Scan for the cell matching the given text and deliver its (X, Y) coordinate at center. 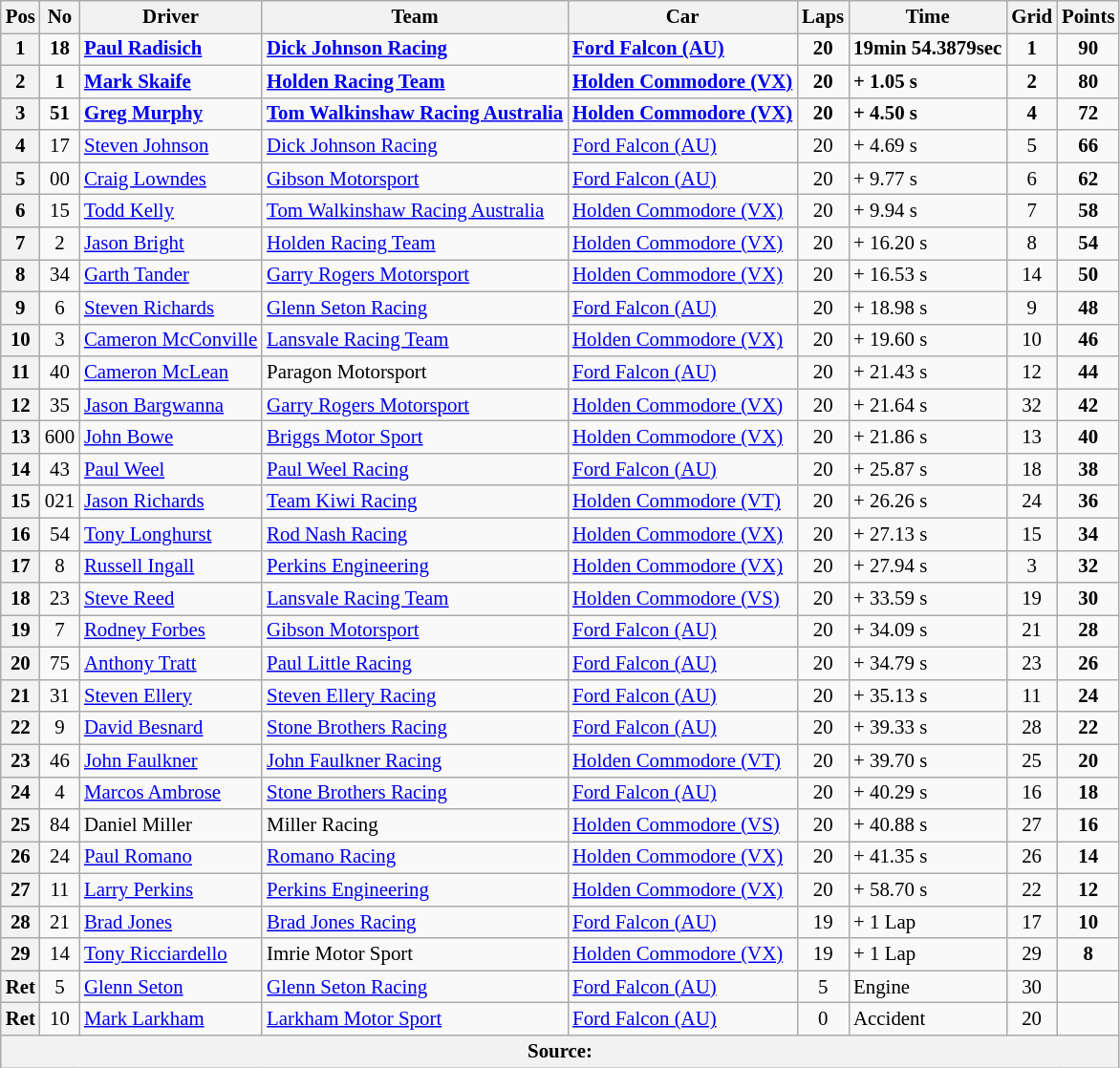
John Faulkner (170, 760)
Steven Johnson (170, 146)
Todd Kelly (170, 211)
31 (59, 695)
Rod Nash Racing (415, 534)
Pos (21, 17)
John Bowe (170, 438)
Glenn Seton (170, 987)
Cameron McLean (170, 373)
Paul Weel (170, 469)
David Besnard (170, 728)
Larry Perkins (170, 889)
+ 4.69 s (927, 146)
Marcos Ambrose (170, 793)
+ 4.50 s (927, 114)
90 (1088, 49)
72 (1088, 114)
Driver (170, 17)
+ 33.59 s (927, 599)
Steve Reed (170, 599)
Points (1088, 17)
43 (59, 469)
66 (1088, 146)
Paul Romano (170, 858)
No (59, 17)
48 (1088, 308)
35 (59, 405)
42 (1088, 405)
Team Kiwi Racing (415, 502)
80 (1088, 81)
+ 9.94 s (927, 211)
+ 25.87 s (927, 469)
75 (59, 664)
Jason Bright (170, 244)
0 (823, 1019)
+ 40.88 s (927, 825)
+ 39.70 s (927, 760)
Steven Ellery (170, 695)
Source: (560, 1052)
Paragon Motorsport (415, 373)
Accident (927, 1019)
36 (1088, 502)
Paul Weel Racing (415, 469)
+ 18.98 s (927, 308)
Imrie Motor Sport (415, 954)
Mark Skaife (170, 81)
Miller Racing (415, 825)
Team (415, 17)
50 (1088, 275)
+ 34.09 s (927, 631)
+ 27.94 s (927, 566)
Grid (1032, 17)
44 (1088, 373)
Larkham Motor Sport (415, 1019)
+ 40.29 s (927, 793)
Cameron McConville (170, 340)
84 (59, 825)
+ 26.26 s (927, 502)
Russell Ingall (170, 566)
+ 16.20 s (927, 244)
Craig Lowndes (170, 179)
Romano Racing (415, 858)
+ 21.43 s (927, 373)
Rodney Forbes (170, 631)
51 (59, 114)
Greg Murphy (170, 114)
Steven Ellery Racing (415, 695)
Anthony Tratt (170, 664)
+ 16.53 s (927, 275)
+ 35.13 s (927, 695)
+ 39.33 s (927, 728)
Brad Jones (170, 922)
+ 1.05 s (927, 81)
+ 27.13 s (927, 534)
62 (1088, 179)
+ 9.77 s (927, 179)
021 (59, 502)
Steven Richards (170, 308)
Garth Tander (170, 275)
Engine (927, 987)
Time (927, 17)
Daniel Miller (170, 825)
600 (59, 438)
58 (1088, 211)
Jason Richards (170, 502)
Jason Bargwanna (170, 405)
+ 34.79 s (927, 664)
Briggs Motor Sport (415, 438)
+ 19.60 s (927, 340)
Paul Radisich (170, 49)
John Faulkner Racing (415, 760)
+ 21.86 s (927, 438)
Tony Longhurst (170, 534)
Car (682, 17)
Mark Larkham (170, 1019)
+ 21.64 s (927, 405)
38 (1088, 469)
00 (59, 179)
19min 54.3879sec (927, 49)
+ 41.35 s (927, 858)
+ 58.70 s (927, 889)
Paul Little Racing (415, 664)
Brad Jones Racing (415, 922)
Tony Ricciardello (170, 954)
Laps (823, 17)
